Detect which cell encompasses the target text, then output its (x, y) center coordinate. 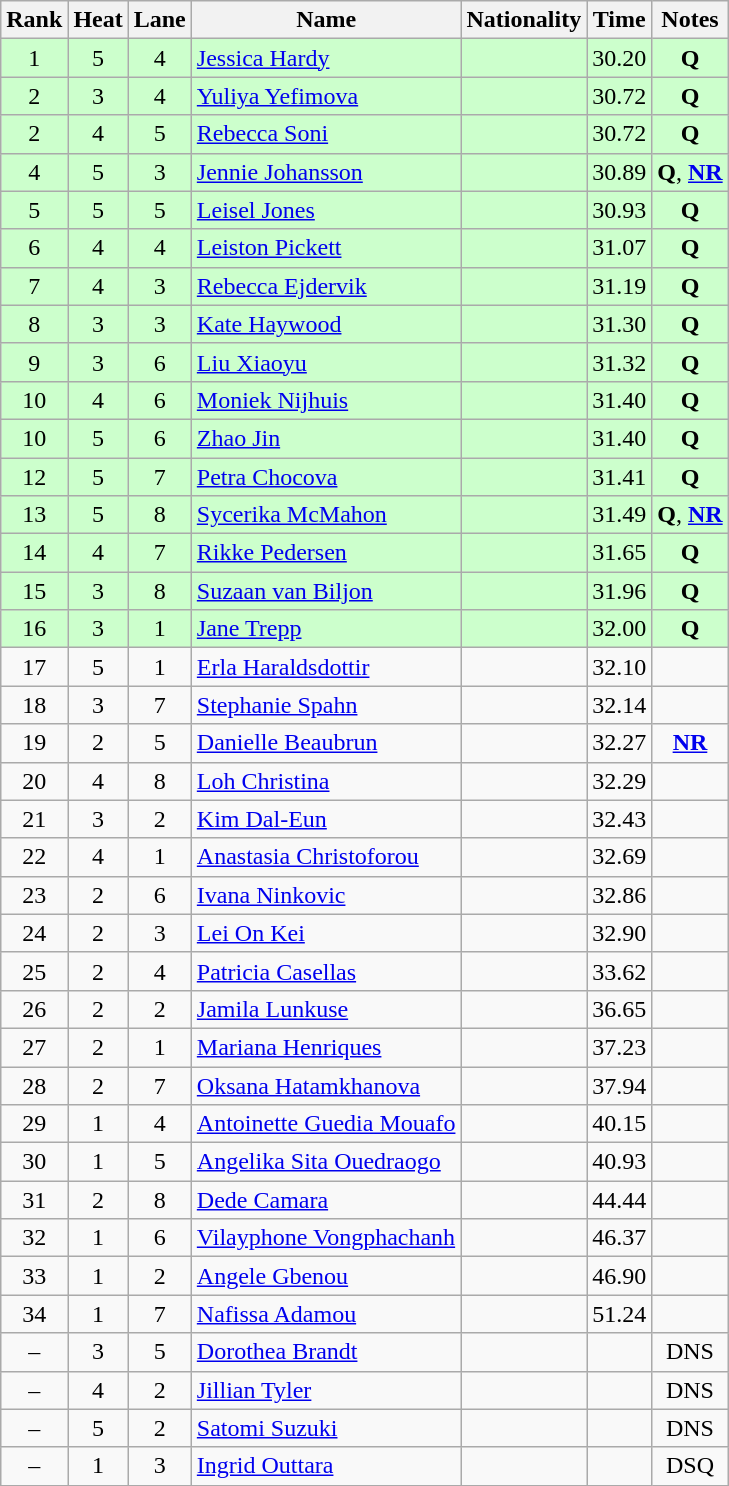
Oksana Hatamkhanova (326, 1085)
Rebecca Soni (326, 134)
Petra Chocova (326, 477)
30.89 (620, 172)
12 (34, 477)
23 (34, 895)
13 (34, 515)
22 (34, 857)
Nationality (524, 20)
Jillian Tyler (326, 1390)
31.96 (620, 591)
32.10 (620, 667)
31.49 (620, 515)
19 (34, 743)
NR (690, 743)
Satomi Suzuki (326, 1428)
Ingrid Outtara (326, 1466)
21 (34, 819)
Rank (34, 20)
Rebecca Ejdervik (326, 286)
Liu Xiaoyu (326, 362)
26 (34, 1009)
Heat (98, 20)
Name (326, 20)
32.27 (620, 743)
16 (34, 629)
Lei On Kei (326, 933)
27 (34, 1047)
25 (34, 971)
Kim Dal-Eun (326, 819)
18 (34, 705)
Angelika Sita Ouedraogo (326, 1162)
Anastasia Christoforou (326, 857)
Leiston Pickett (326, 248)
33.62 (620, 971)
Vilayphone Vongphachanh (326, 1238)
31.07 (620, 248)
44.44 (620, 1200)
Notes (690, 20)
Ivana Ninkovic (326, 895)
Jamila Lunkuse (326, 1009)
20 (34, 781)
Mariana Henriques (326, 1047)
24 (34, 933)
32.00 (620, 629)
Danielle Beaubrun (326, 743)
Jennie Johansson (326, 172)
Time (620, 20)
14 (34, 553)
Erla Haraldsdottir (326, 667)
33 (34, 1276)
32 (34, 1238)
31.30 (620, 324)
32.86 (620, 895)
Antoinette Guedia Mouafo (326, 1124)
31.32 (620, 362)
Patricia Casellas (326, 971)
Nafissa Adamou (326, 1314)
51.24 (620, 1314)
36.65 (620, 1009)
Rikke Pedersen (326, 553)
37.94 (620, 1085)
Leisel Jones (326, 210)
40.15 (620, 1124)
31.65 (620, 553)
Jessica Hardy (326, 58)
Dede Camara (326, 1200)
Moniek Nijhuis (326, 400)
31.41 (620, 477)
30 (34, 1162)
30.20 (620, 58)
46.90 (620, 1276)
30.93 (620, 210)
32.14 (620, 705)
Suzaan van Biljon (326, 591)
40.93 (620, 1162)
Dorothea Brandt (326, 1352)
9 (34, 362)
Angele Gbenou (326, 1276)
31.19 (620, 286)
Lane (160, 20)
Kate Haywood (326, 324)
15 (34, 591)
Jane Trepp (326, 629)
32.29 (620, 781)
34 (34, 1314)
32.90 (620, 933)
37.23 (620, 1047)
Zhao Jin (326, 438)
29 (34, 1124)
Sycerika McMahon (326, 515)
Yuliya Yefimova (326, 96)
46.37 (620, 1238)
28 (34, 1085)
32.69 (620, 857)
17 (34, 667)
31 (34, 1200)
Stephanie Spahn (326, 705)
32.43 (620, 819)
DSQ (690, 1466)
Loh Christina (326, 781)
